From the cell containing the given text, extract its center point as (X, Y) coordinate. 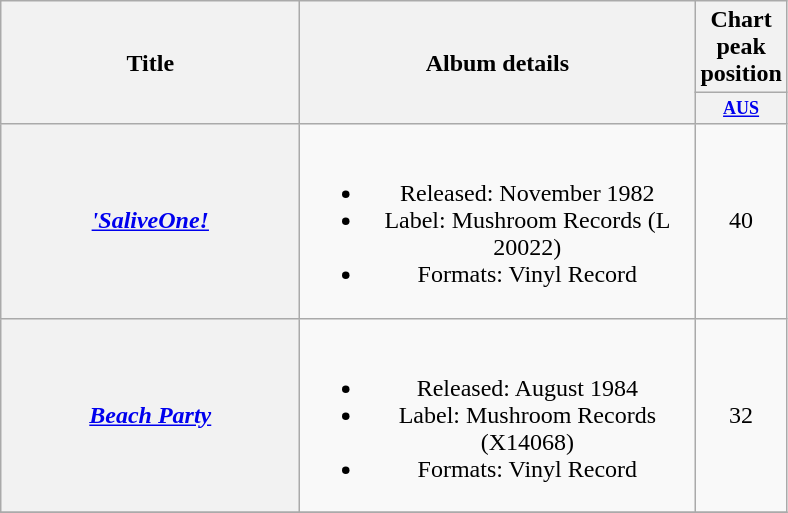
AUS (741, 108)
Released: August 1984Label: Mushroom Records (X14068)Formats: Vinyl Record (498, 415)
40 (741, 221)
32 (741, 415)
Released: November 1982Label: Mushroom Records (L 20022)Formats: Vinyl Record (498, 221)
Chart peak position (741, 47)
Album details (498, 62)
'SaliveOne! (150, 221)
Beach Party (150, 415)
Title (150, 62)
